From the cell containing the given text, extract its center point as [x, y] coordinate. 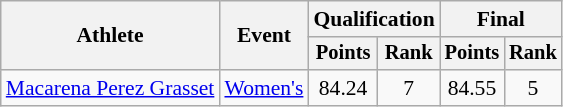
Macarena Perez Grasset [110, 88]
Event [264, 36]
Women's [264, 88]
Qualification [374, 19]
Athlete [110, 36]
Final [501, 19]
5 [533, 88]
84.55 [472, 88]
84.24 [342, 88]
7 [409, 88]
